Provide the [x, y] coordinate of the cell's center where the given text is located.  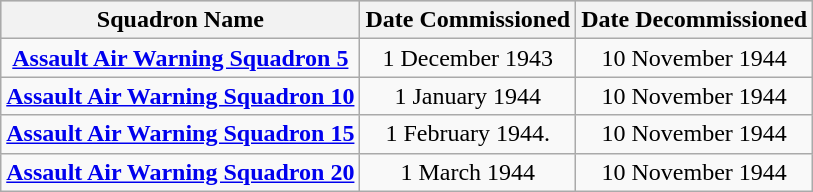
Assault Air Warning Squadron 20 [180, 172]
1 January 1944 [468, 96]
1 February 1944. [468, 134]
Date Decommissioned [694, 20]
Date Commissioned [468, 20]
Assault Air Warning Squadron 5 [180, 58]
Assault Air Warning Squadron 10 [180, 96]
Assault Air Warning Squadron 15 [180, 134]
Squadron Name [180, 20]
1 December 1943 [468, 58]
1 March 1944 [468, 172]
